From the cell containing the given text, extract its center point as (X, Y) coordinate. 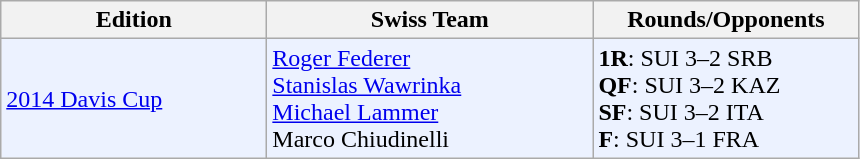
Swiss Team (430, 20)
Rounds/Opponents (726, 20)
Edition (134, 20)
1R: SUI 3–2 SRB QF: SUI 3–2 KAZSF: SUI 3–2 ITA F: SUI 3–1 FRA (726, 98)
2014 Davis Cup (134, 98)
Roger FedererStanislas WawrinkaMichael LammerMarco Chiudinelli (430, 98)
